Detect which cell encompasses the target text, then output its (X, Y) center coordinate. 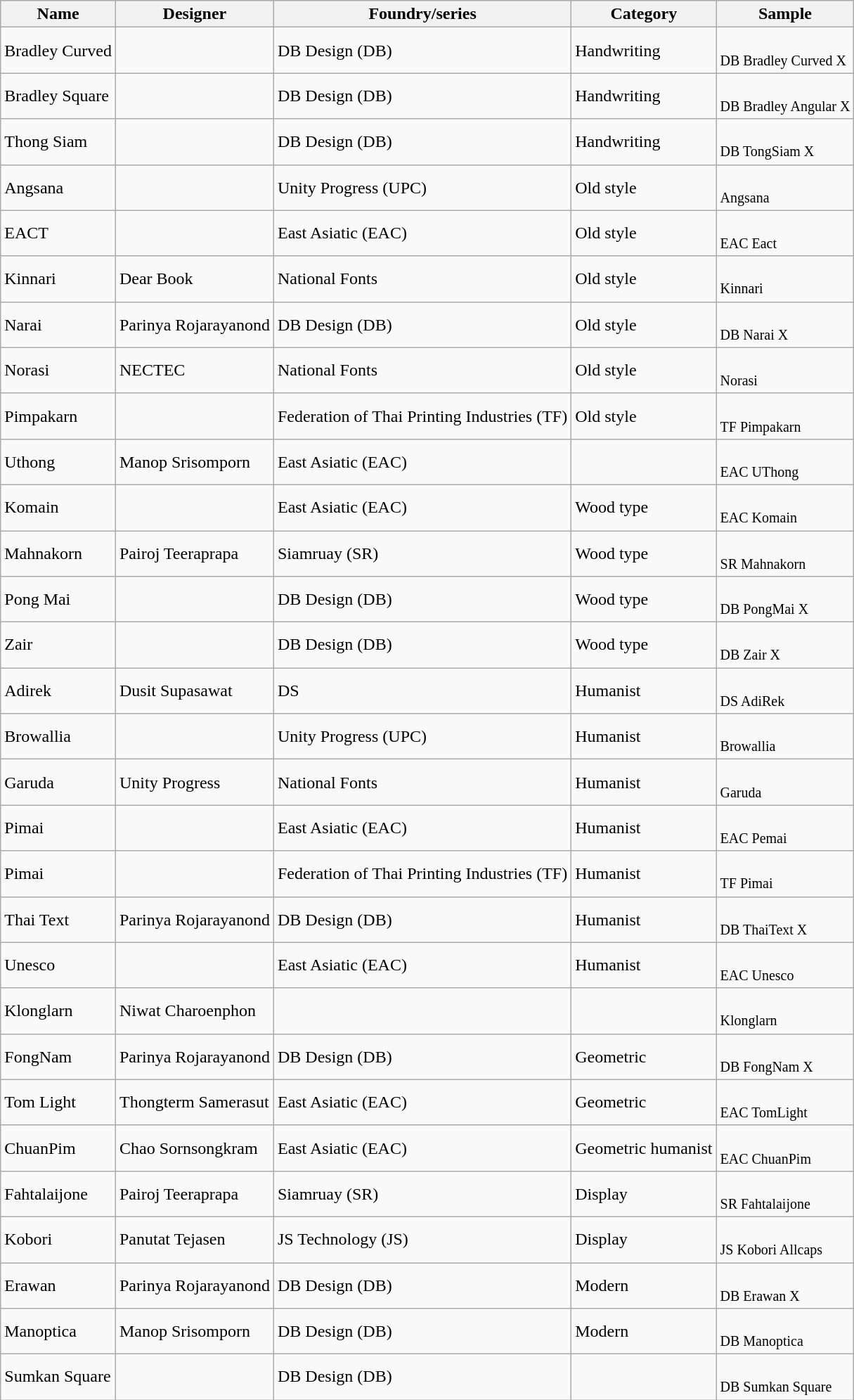
DB FongNam X (785, 1056)
Thong Siam (58, 142)
DB Sumkan Square (785, 1377)
DB Manoptica (785, 1332)
TF Pimpakarn (785, 416)
EAC Unesco (785, 965)
Kobori (58, 1239)
DB ThaiText X (785, 920)
Bradley Curved (58, 51)
Manoptica (58, 1332)
Pimpakarn (58, 416)
EAC Pemai (785, 828)
Unesco (58, 965)
Bradley Square (58, 96)
Fahtalaijone (58, 1194)
EAC UThong (785, 461)
SR Mahnakorn (785, 553)
DB Zair X (785, 646)
EACT (58, 233)
EAC Eact (785, 233)
DS AdiRek (785, 691)
Panutat Tejasen (194, 1239)
Category (644, 14)
DB TongSiam X (785, 142)
Adirek (58, 691)
EAC Komain (785, 508)
Uthong (58, 461)
Unity Progress (194, 782)
ChuanPim (58, 1148)
DB Bradley Angular X (785, 96)
DB PongMai X (785, 599)
Narai (58, 325)
JS Kobori Allcaps (785, 1239)
Mahnakorn (58, 553)
Niwat Charoenphon (194, 1011)
DS (422, 691)
Erawan (58, 1285)
DB Bradley Curved X (785, 51)
Chao Sornsongkram (194, 1148)
Dusit Supasawat (194, 691)
Sumkan Square (58, 1377)
Sample (785, 14)
Thai Text (58, 920)
Geometric humanist (644, 1148)
DB Erawan X (785, 1285)
Komain (58, 508)
Tom Light (58, 1103)
EAC TomLight (785, 1103)
Thongterm Samerasut (194, 1103)
JS Technology (JS) (422, 1239)
Designer (194, 14)
DB Narai X (785, 325)
Dear Book (194, 278)
NECTEC (194, 370)
Name (58, 14)
Zair (58, 646)
SR Fahtalaijone (785, 1194)
TF Pimai (785, 873)
FongNam (58, 1056)
Foundry/series (422, 14)
Pong Mai (58, 599)
EAC ChuanPim (785, 1148)
